Search for the cell housing the specified text and yield its [X, Y] center coordinate. 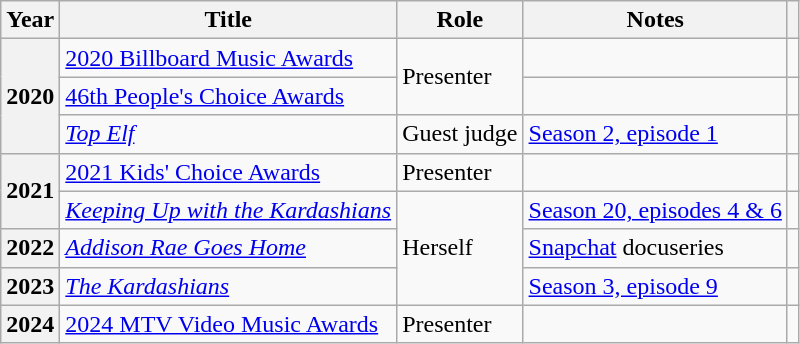
Season 3, episode 9 [655, 286]
2021 Kids' Choice Awards [228, 172]
2022 [30, 248]
2021 [30, 191]
Snapchat docuseries [655, 248]
Keeping Up with the Kardashians [228, 210]
2024 MTV Video Music Awards [228, 324]
2020 Billboard Music Awards [228, 58]
Notes [655, 20]
Role [460, 20]
Herself [460, 248]
Addison Rae Goes Home [228, 248]
46th People's Choice Awards [228, 96]
Top Elf [228, 134]
Guest judge [460, 134]
2024 [30, 324]
Season 2, episode 1 [655, 134]
The Kardashians [228, 286]
2023 [30, 286]
Season 20, episodes 4 & 6 [655, 210]
Title [228, 20]
Year [30, 20]
2020 [30, 96]
